Find where the given text appears and provide that cell's center as [x, y] coordinate. 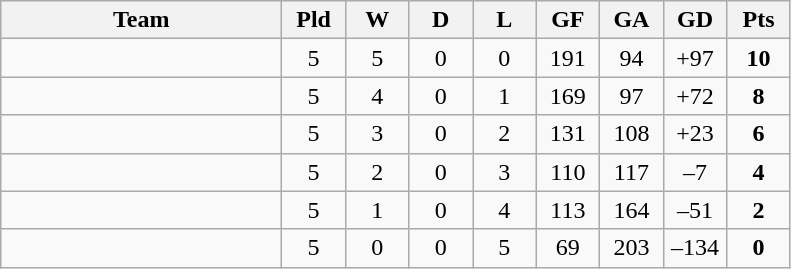
GA [632, 20]
169 [568, 96]
117 [632, 172]
Pld [314, 20]
110 [568, 172]
L [504, 20]
131 [568, 134]
164 [632, 210]
108 [632, 134]
8 [759, 96]
113 [568, 210]
–7 [695, 172]
–51 [695, 210]
GF [568, 20]
97 [632, 96]
W [377, 20]
10 [759, 58]
+72 [695, 96]
Team [142, 20]
+97 [695, 58]
191 [568, 58]
GD [695, 20]
–134 [695, 248]
Pts [759, 20]
94 [632, 58]
D [441, 20]
69 [568, 248]
+23 [695, 134]
203 [632, 248]
6 [759, 134]
